Scan for the cell matching the given text and deliver its (X, Y) coordinate at center. 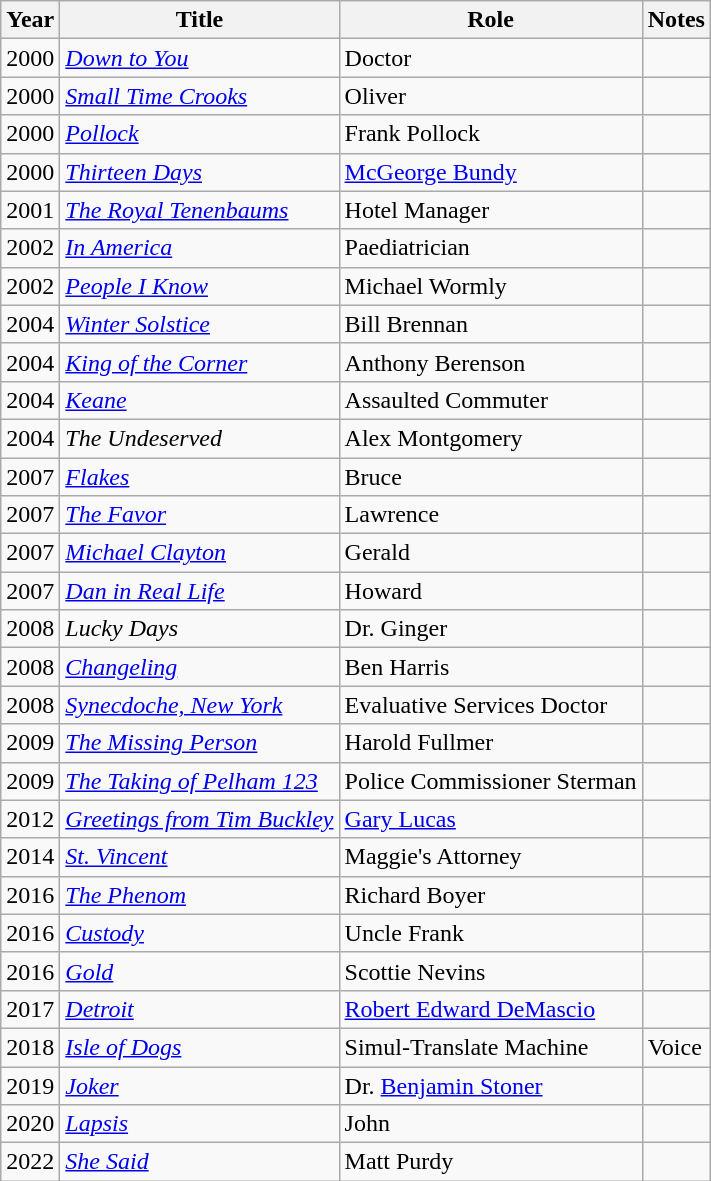
2018 (30, 1047)
Uncle Frank (490, 933)
Anthony Berenson (490, 362)
Robert Edward DeMascio (490, 1009)
Maggie's Attorney (490, 857)
Matt Purdy (490, 1162)
Keane (200, 400)
Assaulted Commuter (490, 400)
Dan in Real Life (200, 591)
Flakes (200, 477)
People I Know (200, 286)
Small Time Crooks (200, 96)
Detroit (200, 1009)
Ben Harris (490, 667)
Synecdoche, New York (200, 705)
The Royal Tenenbaums (200, 210)
Doctor (490, 58)
McGeorge Bundy (490, 172)
2022 (30, 1162)
2020 (30, 1124)
Bruce (490, 477)
2001 (30, 210)
Gold (200, 971)
In America (200, 248)
Isle of Dogs (200, 1047)
Year (30, 20)
Scottie Nevins (490, 971)
Gerald (490, 553)
The Favor (200, 515)
Evaluative Services Doctor (490, 705)
St. Vincent (200, 857)
Richard Boyer (490, 895)
The Phenom (200, 895)
Greetings from Tim Buckley (200, 819)
Lucky Days (200, 629)
Dr. Ginger (490, 629)
Thirteen Days (200, 172)
Harold Fullmer (490, 743)
Winter Solstice (200, 324)
Michael Clayton (200, 553)
Down to You (200, 58)
Changeling (200, 667)
Hotel Manager (490, 210)
Simul-Translate Machine (490, 1047)
Oliver (490, 96)
Gary Lucas (490, 819)
Police Commissioner Sterman (490, 781)
2014 (30, 857)
Alex Montgomery (490, 438)
Pollock (200, 134)
Notes (676, 20)
Title (200, 20)
Frank Pollock (490, 134)
2019 (30, 1085)
King of the Corner (200, 362)
2012 (30, 819)
Joker (200, 1085)
The Missing Person (200, 743)
Voice (676, 1047)
Lawrence (490, 515)
She Said (200, 1162)
Custody (200, 933)
Paediatrician (490, 248)
Role (490, 20)
Dr. Benjamin Stoner (490, 1085)
Howard (490, 591)
John (490, 1124)
The Taking of Pelham 123 (200, 781)
Lapsis (200, 1124)
Michael Wormly (490, 286)
2017 (30, 1009)
The Undeserved (200, 438)
Bill Brennan (490, 324)
